Determine the (x, y) coordinate at the center of the cell enclosing the given text.  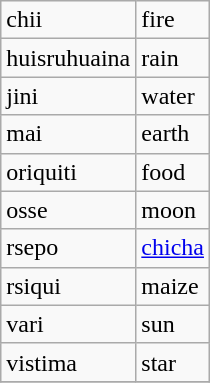
mai (68, 134)
earth (173, 134)
maize (173, 286)
fire (173, 20)
rsepo (68, 248)
jini (68, 96)
food (173, 172)
vistima (68, 362)
osse (68, 210)
rsiqui (68, 286)
rain (173, 58)
chii (68, 20)
huisruhuaina (68, 58)
vari (68, 324)
chicha (173, 248)
moon (173, 210)
star (173, 362)
sun (173, 324)
water (173, 96)
oriquiti (68, 172)
